Locate the cell with the specified text and output its (X, Y) center coordinate. 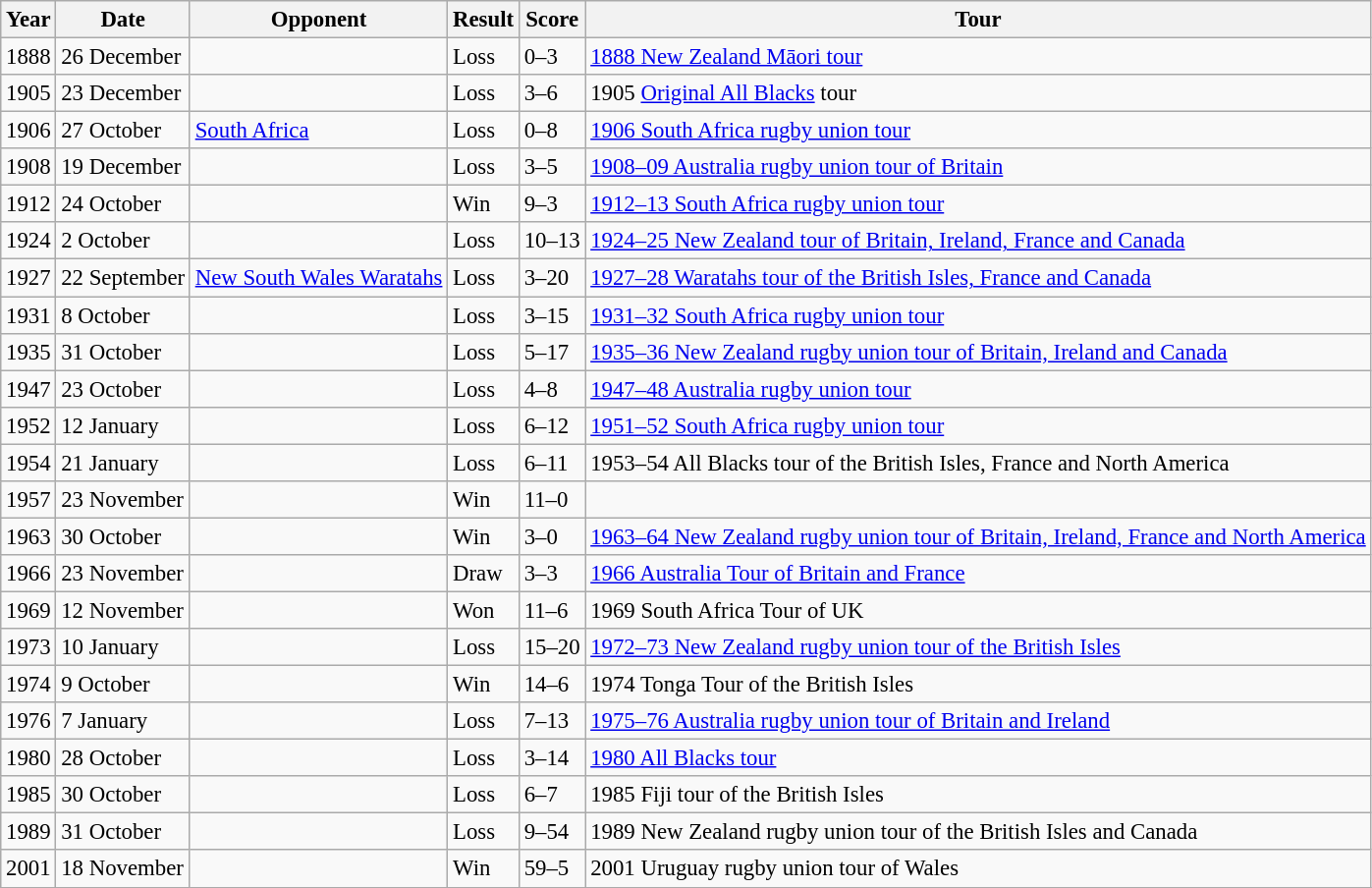
1924–25 New Zealand tour of Britain, Ireland, France and Canada (978, 241)
9–54 (552, 832)
2001 (28, 869)
Won (483, 610)
New South Wales Waratahs (318, 278)
Result (483, 20)
3–20 (552, 278)
24 October (123, 204)
1980 All Blacks tour (978, 758)
Date (123, 20)
7 January (123, 721)
7–13 (552, 721)
11–0 (552, 500)
26 December (123, 57)
2001 Uruguay rugby union tour of Wales (978, 869)
18 November (123, 869)
1908–09 Australia rugby union tour of Britain (978, 167)
1905 Original All Blacks tour (978, 93)
1947 (28, 389)
12 November (123, 610)
1973 (28, 647)
1927 (28, 278)
3–6 (552, 93)
1966 (28, 574)
1976 (28, 721)
15–20 (552, 647)
1908 (28, 167)
1957 (28, 500)
12 January (123, 425)
1974 Tonga Tour of the British Isles (978, 685)
1906 (28, 131)
3–5 (552, 167)
1951–52 South Africa rugby union tour (978, 425)
21 January (123, 463)
1931–32 South Africa rugby union tour (978, 315)
1985 (28, 795)
1989 New Zealand rugby union tour of the British Isles and Canada (978, 832)
Year (28, 20)
4–8 (552, 389)
19 December (123, 167)
1924 (28, 241)
3–0 (552, 536)
1953–54 All Blacks tour of the British Isles, France and North America (978, 463)
1888 (28, 57)
6–7 (552, 795)
1952 (28, 425)
0–8 (552, 131)
14–6 (552, 685)
10–13 (552, 241)
0–3 (552, 57)
1912 (28, 204)
1963 (28, 536)
1969 (28, 610)
5–17 (552, 352)
1969 South Africa Tour of UK (978, 610)
28 October (123, 758)
3–15 (552, 315)
1927–28 Waratahs tour of the British Isles, France and Canada (978, 278)
11–6 (552, 610)
9–3 (552, 204)
1989 (28, 832)
1947–48 Australia rugby union tour (978, 389)
South Africa (318, 131)
10 January (123, 647)
1972–73 New Zealand rugby union tour of the British Isles (978, 647)
3–14 (552, 758)
1935–36 New Zealand rugby union tour of Britain, Ireland and Canada (978, 352)
6–11 (552, 463)
1931 (28, 315)
8 October (123, 315)
59–5 (552, 869)
1888 New Zealand Māori tour (978, 57)
2 October (123, 241)
Draw (483, 574)
1954 (28, 463)
1985 Fiji tour of the British Isles (978, 795)
1935 (28, 352)
1974 (28, 685)
6–12 (552, 425)
1905 (28, 93)
3–3 (552, 574)
22 September (123, 278)
27 October (123, 131)
23 December (123, 93)
Opponent (318, 20)
1975–76 Australia rugby union tour of Britain and Ireland (978, 721)
1912–13 South Africa rugby union tour (978, 204)
Score (552, 20)
1980 (28, 758)
1966 Australia Tour of Britain and France (978, 574)
1906 South Africa rugby union tour (978, 131)
1963–64 New Zealand rugby union tour of Britain, Ireland, France and North America (978, 536)
Tour (978, 20)
23 October (123, 389)
9 October (123, 685)
